Identify which cell holds the provided text, then report its [X, Y] central coordinate. 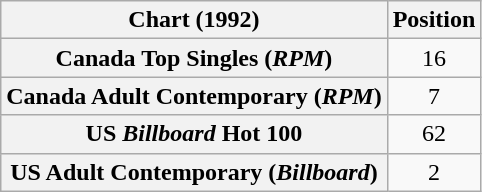
7 [434, 96]
Position [434, 20]
Canada Adult Contemporary (RPM) [194, 96]
Canada Top Singles (RPM) [194, 58]
2 [434, 172]
62 [434, 134]
US Billboard Hot 100 [194, 134]
US Adult Contemporary (Billboard) [194, 172]
16 [434, 58]
Chart (1992) [194, 20]
